Output the (x, y) coordinate of the center of the cell containing the given text.  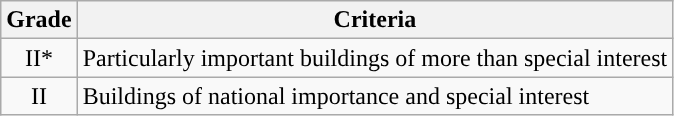
Particularly important buildings of more than special interest (375, 58)
II (39, 96)
Buildings of national importance and special interest (375, 96)
Criteria (375, 20)
Grade (39, 20)
II* (39, 58)
